Pinpoint the cell where the given text exists, returning its (X, Y) midpoint coordinate. 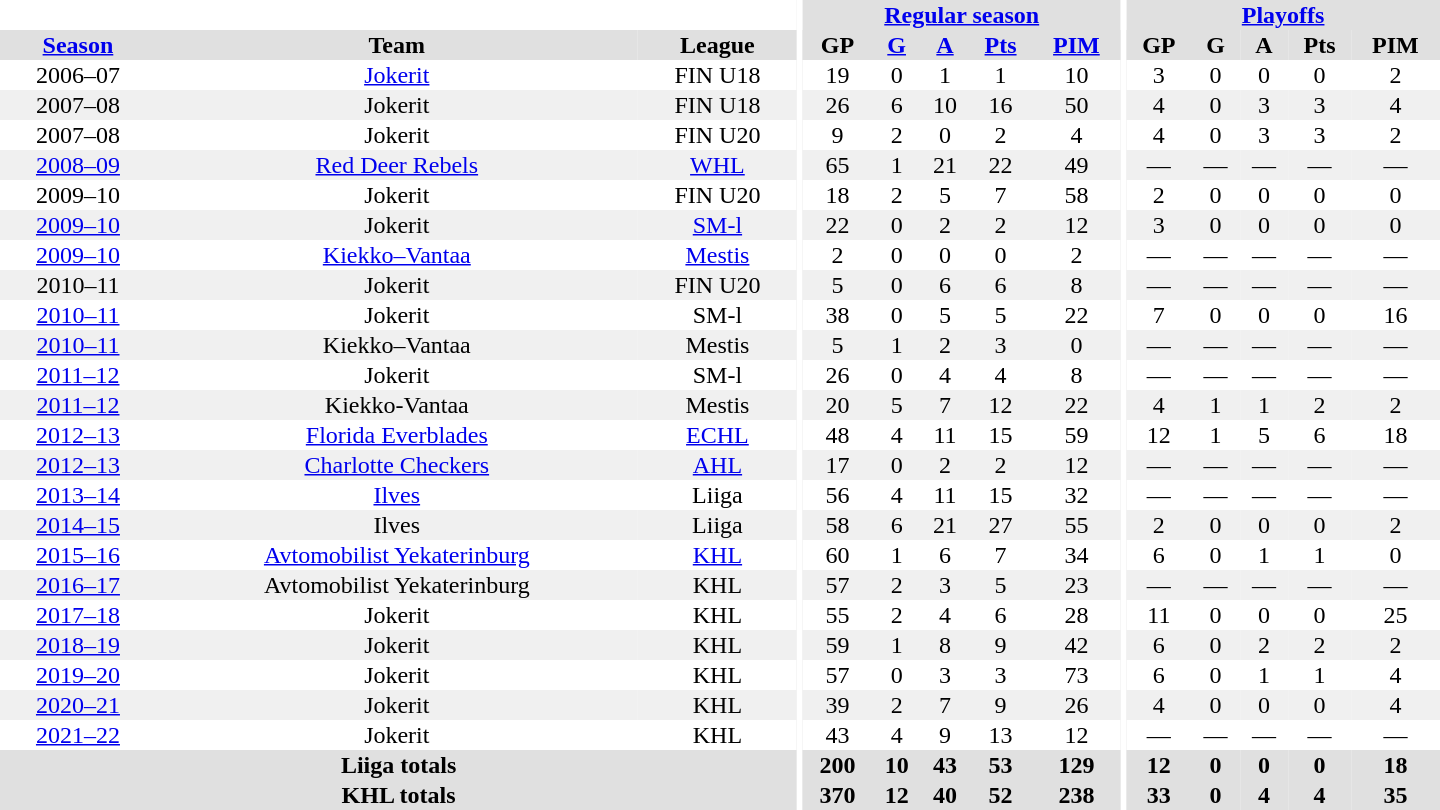
27 (1000, 525)
2020–21 (78, 705)
13 (1000, 735)
56 (838, 495)
2013–14 (78, 495)
2021–22 (78, 735)
Team (397, 45)
39 (838, 705)
65 (838, 165)
Regular season (962, 15)
38 (838, 315)
KHL totals (398, 795)
32 (1076, 495)
53 (1000, 765)
Liiga totals (398, 765)
42 (1076, 645)
ECHL (718, 435)
370 (838, 795)
35 (1396, 795)
19 (838, 75)
2016–17 (78, 585)
23 (1076, 585)
2014–15 (78, 525)
28 (1076, 615)
Florida Everblades (397, 435)
20 (838, 405)
2006–07 (78, 75)
Kiekko-Vantaa (397, 405)
50 (1076, 105)
Playoffs (1283, 15)
40 (945, 795)
League (718, 45)
34 (1076, 555)
Red Deer Rebels (397, 165)
2019–20 (78, 675)
2008–09 (78, 165)
Charlotte Checkers (397, 465)
25 (1396, 615)
17 (838, 465)
WHL (718, 165)
60 (838, 555)
238 (1076, 795)
Season (78, 45)
200 (838, 765)
33 (1158, 795)
48 (838, 435)
2017–18 (78, 615)
2018–19 (78, 645)
49 (1076, 165)
129 (1076, 765)
2015–16 (78, 555)
AHL (718, 465)
73 (1076, 675)
52 (1000, 795)
